Output the (x, y) coordinate of the center of the cell containing the given text.  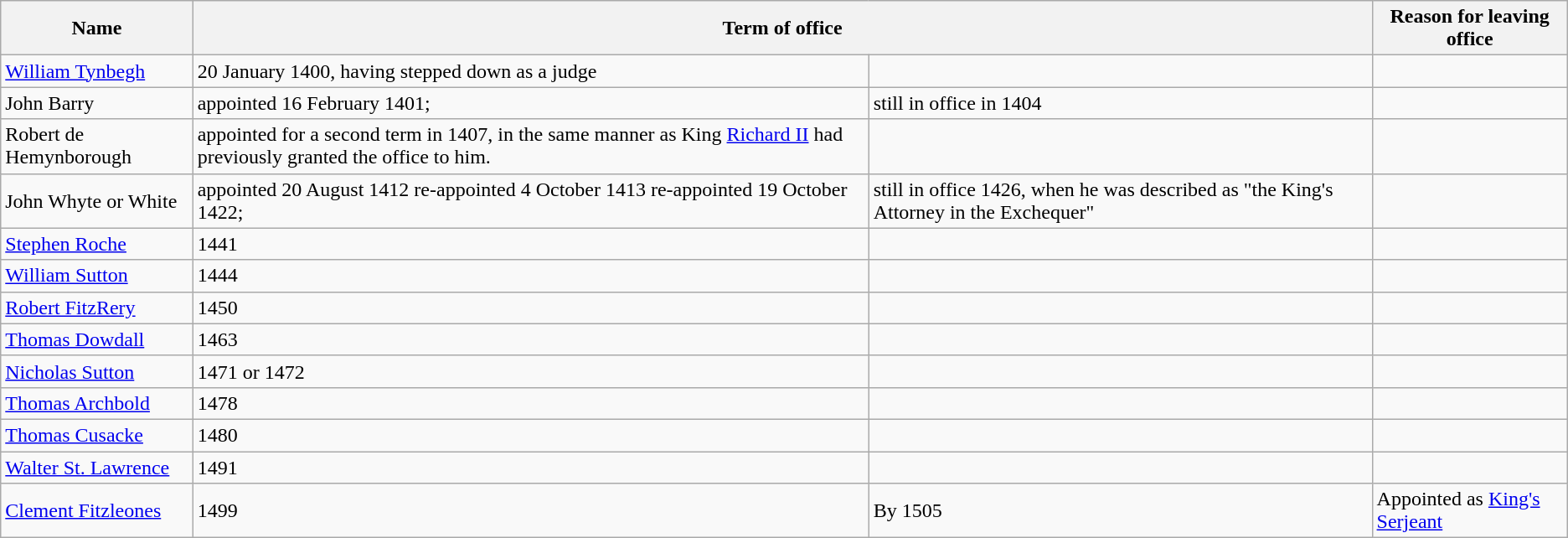
20 January 1400, having stepped down as a judge (531, 71)
By 1505 (1121, 511)
1499 (531, 511)
Robert FitzRery (97, 308)
appointed 16 February 1401; (531, 103)
Term of office (782, 28)
still in office 1426, when he was described as "the King's Attorney in the Exchequer" (1121, 201)
Thomas Dowdall (97, 339)
still in office in 1404 (1121, 103)
Appointed as King's Serjeant (1469, 511)
John Barry (97, 103)
1463 (531, 339)
Robert de Hemynborough (97, 146)
1444 (531, 276)
Thomas Archbold (97, 403)
William Tynbegh (97, 71)
1441 (531, 244)
Clement Fitzleones (97, 511)
1480 (531, 435)
William Sutton (97, 276)
1471 or 1472 (531, 371)
Name (97, 28)
1450 (531, 308)
John Whyte or White (97, 201)
appointed 20 August 1412 re-appointed 4 October 1413 re-appointed 19 October 1422; (531, 201)
1491 (531, 467)
Thomas Cusacke (97, 435)
appointed for a second term in 1407, in the same manner as King Richard II had previously granted the office to him. (531, 146)
Reason for leaving office (1469, 28)
Walter St. Lawrence (97, 467)
Stephen Roche (97, 244)
Nicholas Sutton (97, 371)
1478 (531, 403)
